Extract the [x, y] coordinate from the center of the cell holding the provided text.  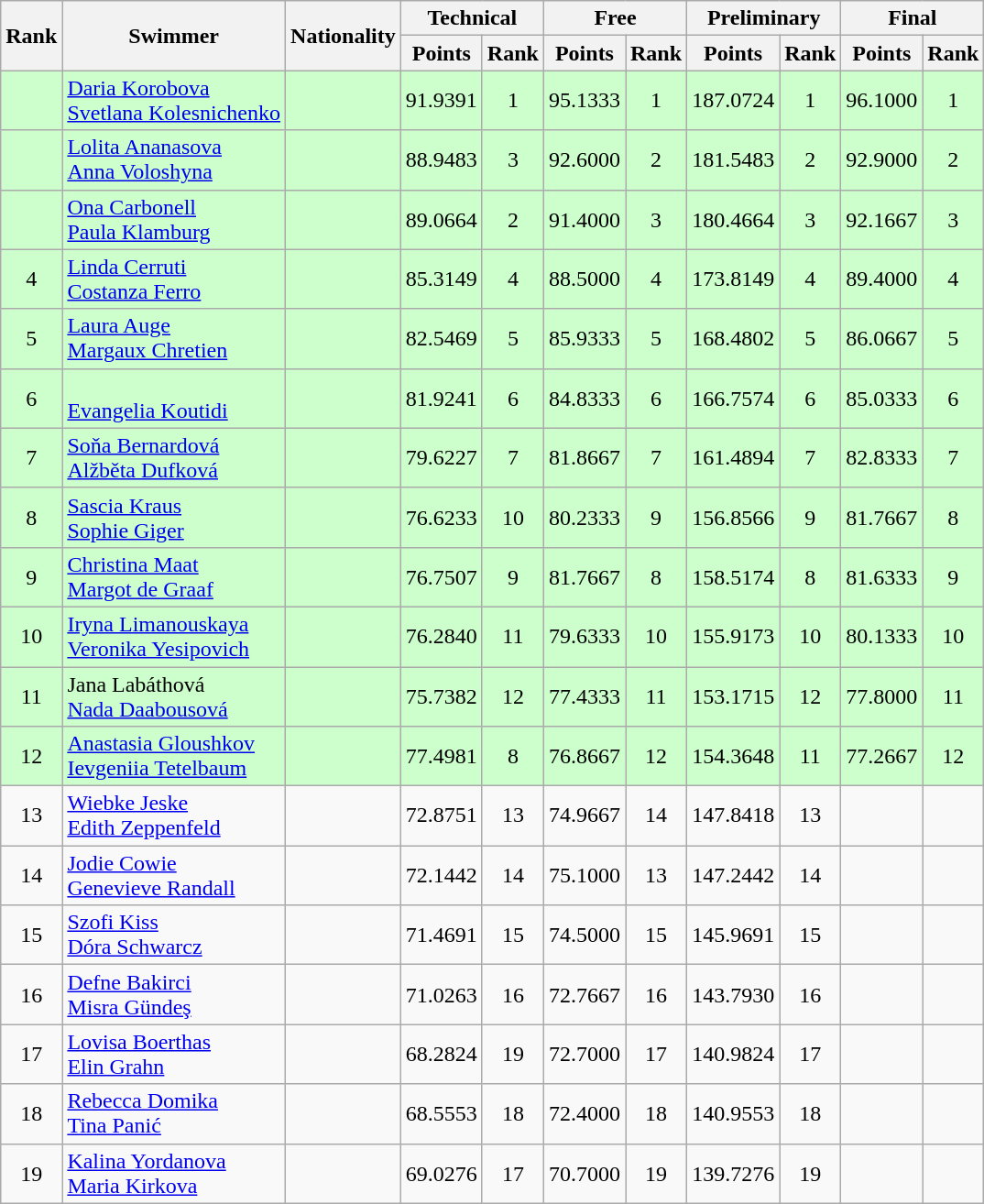
Wiebke JeskeEdith Zeppenfeld [174, 815]
155.9173 [733, 636]
Laura AugeMargaux Chretien [174, 339]
Evangelia Koutidi [174, 398]
88.9483 [442, 159]
Preliminary [764, 18]
81.6333 [881, 577]
76.2840 [442, 636]
140.9824 [733, 1054]
74.5000 [585, 935]
85.0333 [881, 398]
Szofi KissDóra Schwarcz [174, 935]
80.1333 [881, 636]
Rebecca DomikaTina Panić [174, 1114]
140.9553 [733, 1114]
85.3149 [442, 279]
166.7574 [733, 398]
Iryna LimanouskayaVeronika Yesipovich [174, 636]
79.6333 [585, 636]
68.2824 [442, 1054]
74.9667 [585, 815]
187.0724 [733, 101]
72.7667 [585, 995]
71.0263 [442, 995]
80.2333 [585, 517]
91.4000 [585, 220]
77.4333 [585, 696]
153.1715 [733, 696]
75.1000 [585, 876]
79.6227 [442, 458]
84.8333 [585, 398]
92.6000 [585, 159]
86.0667 [881, 339]
156.8566 [733, 517]
173.8149 [733, 279]
Final [913, 18]
Ona CarbonellPaula Klamburg [174, 220]
85.9333 [585, 339]
95.1333 [585, 101]
89.0664 [442, 220]
72.7000 [585, 1054]
Sascia KrausSophie Giger [174, 517]
77.2667 [881, 757]
161.4894 [733, 458]
68.5553 [442, 1114]
Lovisa BoerthasElin Grahn [174, 1054]
139.7276 [733, 1173]
92.9000 [881, 159]
77.4981 [442, 757]
Daria KorobovaSvetlana Kolesnichenko [174, 101]
72.1442 [442, 876]
91.9391 [442, 101]
Kalina YordanovaMaria Kirkova [174, 1173]
147.8418 [733, 815]
Linda CerrutiCostanza Ferro [174, 279]
82.5469 [442, 339]
181.5483 [733, 159]
145.9691 [733, 935]
Defne BakirciMisra Gündeş [174, 995]
Jana LabáthováNada Daabousová [174, 696]
168.4802 [733, 339]
147.2442 [733, 876]
76.6233 [442, 517]
76.7507 [442, 577]
Anastasia GloushkovIevgeniia Tetelbaum [174, 757]
77.8000 [881, 696]
88.5000 [585, 279]
81.8667 [585, 458]
180.4664 [733, 220]
89.4000 [881, 279]
158.5174 [733, 577]
72.4000 [585, 1114]
Christina MaatMargot de Graaf [174, 577]
69.0276 [442, 1173]
Technical [472, 18]
Swimmer [174, 36]
96.1000 [881, 101]
71.4691 [442, 935]
92.1667 [881, 220]
82.8333 [881, 458]
143.7930 [733, 995]
Soňa BernardováAlžběta Dufková [174, 458]
Free [615, 18]
76.8667 [585, 757]
Jodie CowieGenevieve Randall [174, 876]
72.8751 [442, 815]
81.9241 [442, 398]
Lolita AnanasovaAnna Voloshyna [174, 159]
70.7000 [585, 1173]
154.3648 [733, 757]
Nationality [344, 36]
75.7382 [442, 696]
